Search for the cell housing the specified text and yield its (x, y) center coordinate. 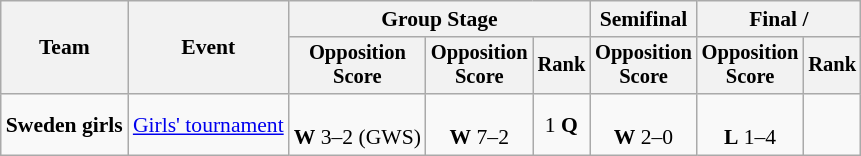
W 3–2 (GWS) (358, 124)
W 2–0 (644, 124)
Final / (779, 19)
Group Stage (440, 19)
Semifinal (644, 19)
W 7–2 (480, 124)
Event (208, 48)
Girls' tournament (208, 124)
Team (64, 48)
1 Q (562, 124)
Sweden girls (64, 124)
L 1–4 (750, 124)
